Pinpoint the cell where the given text exists, returning its [x, y] midpoint coordinate. 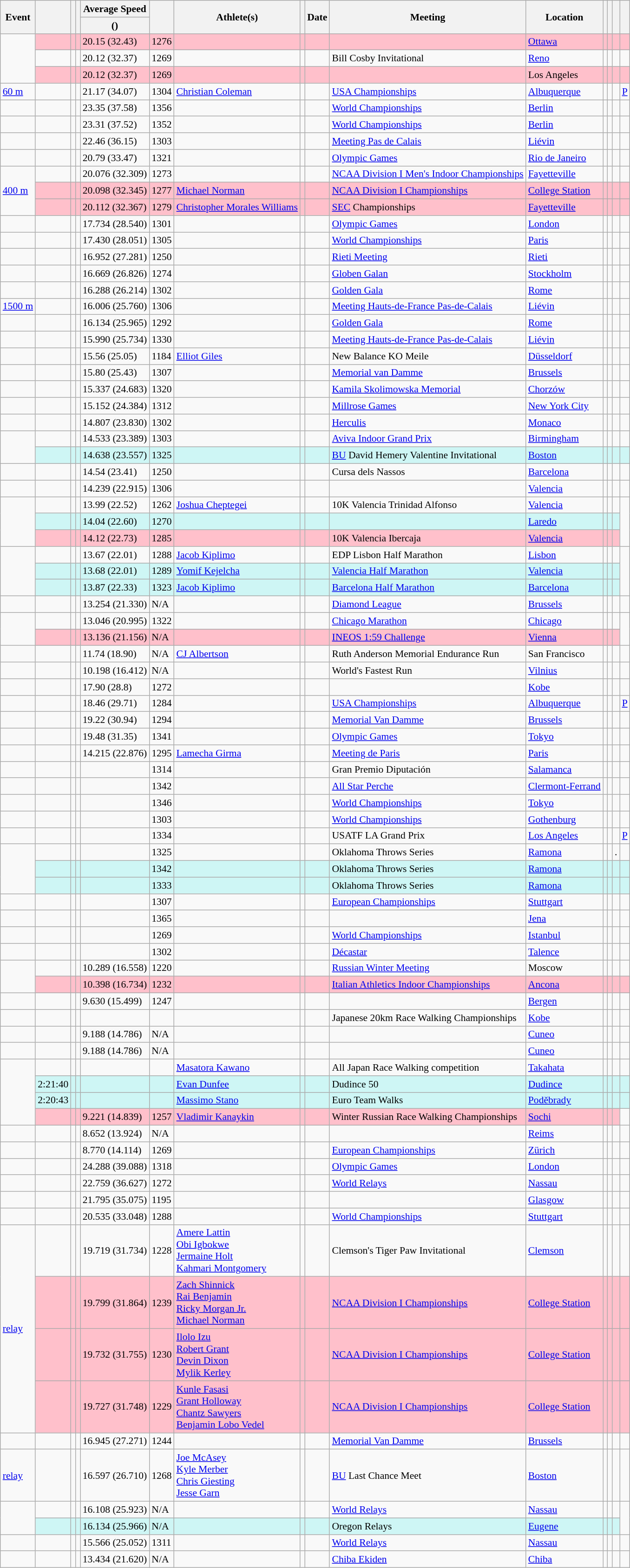
Lisbon [564, 555]
Michael Norman [237, 191]
Ruth Anderson Memorial Endurance Run [427, 654]
19.22 (30.94) [115, 720]
Bill Cosby Invitational [427, 59]
23.35 (37.58) [115, 108]
Christopher Morales Williams [237, 208]
Globen Galan [427, 273]
Jena [564, 919]
Moscow [564, 968]
Chiba Ekiden [427, 1560]
1330 [162, 340]
20.098 (32.345) [115, 191]
Amere LattinObi IgbokweJermaine HoltKahmari Montgomery [237, 1250]
10.398 (16.734) [115, 985]
1312 [162, 406]
Valencia Half Marathon [427, 571]
23.31 (37.52) [115, 125]
. [616, 852]
1292 [162, 323]
16.006 (25.760) [115, 306]
1285 [162, 538]
1294 [162, 720]
1232 [162, 985]
Salamanca [564, 770]
Christian Coleman [237, 91]
14.533 (23.389) [115, 439]
1229 [162, 1407]
Zürich [564, 1150]
13.046 (20.995) [115, 621]
60 m [18, 91]
Eugene [564, 1526]
Gran Premio Diputación [427, 770]
1228 [162, 1250]
11.74 (18.90) [115, 654]
16.134 (25.965) [115, 323]
1318 [162, 1167]
NCAA Division I Men's Indoor Championships [427, 174]
1239 [162, 1303]
16.108 (25.923) [115, 1510]
1257 [162, 1117]
13.434 (21.620) [115, 1560]
21.795 (35.075) [115, 1200]
9.630 (15.499) [115, 1002]
Chiba [564, 1560]
Rieti [564, 257]
New York City [564, 406]
8.652 (13.924) [115, 1134]
24.288 (39.088) [115, 1167]
Meeting [427, 17]
BU David Hemery Valentine Invitational [427, 455]
Gothenburg [564, 820]
Chorzów [564, 390]
1274 [162, 273]
10K Valencia Trinidad Alfonso [427, 505]
1289 [162, 571]
19.732 (31.755) [115, 1355]
Düsseldorf [564, 356]
Joshua Cheptegei [237, 505]
1320 [162, 390]
13.254 (21.330) [115, 605]
20.112 (32.367) [115, 208]
22.759 (36.627) [115, 1184]
1500 m [18, 306]
() [115, 26]
Décastar [427, 952]
Date [317, 17]
1365 [162, 919]
20.535 (33.048) [115, 1217]
Reno [564, 59]
16.945 (27.271) [115, 1441]
16.288 (26.214) [115, 290]
15.80 (25.43) [115, 373]
400 m [18, 190]
Masatora Kawano [237, 1067]
16.134 (25.966) [115, 1526]
Location [564, 17]
Poděbrady [564, 1100]
14.807 (23.830) [115, 423]
Monaco [564, 423]
Yomif Kejelcha [237, 571]
Athlete(s) [237, 17]
13.67 (22.01) [115, 555]
Memorial van Damme [427, 373]
Oregon Relays [427, 1526]
1356 [162, 108]
Massimo Stano [237, 1100]
19.48 (31.35) [115, 737]
21.17 (34.07) [115, 91]
1230 [162, 1355]
19.799 (31.864) [115, 1303]
CJ Albertson [237, 654]
13.68 (22.01) [115, 571]
New Balance KO Meile [427, 356]
Evan Dunfee [237, 1084]
14.54 (23.41) [115, 472]
Talence [564, 952]
Dudince 50 [427, 1084]
14.215 (22.876) [115, 753]
Diamond League [427, 605]
16.597 (26.710) [115, 1476]
1334 [162, 836]
Lamecha Girma [237, 753]
19.727 (31.748) [115, 1407]
Sochi [564, 1117]
World's Fastest Run [427, 670]
1244 [162, 1441]
INEOS 1:59 Challenge [427, 638]
Reims [564, 1134]
1184 [162, 356]
13.136 (21.156) [115, 638]
1262 [162, 505]
Glasgow [564, 1200]
1279 [162, 208]
Ilolo IzuRobert GrantDevin DixonMylik Kerley [237, 1355]
Laredo [564, 522]
10K Valencia Ibercaja [427, 538]
1195 [162, 1200]
15.566 (25.052) [115, 1543]
Clemson's Tiger Paw Invitational [427, 1250]
1220 [162, 968]
Istanbul [564, 935]
22.46 (36.15) [115, 141]
Ancona [564, 985]
1268 [162, 1476]
Japanese 20km Race Walking Championships [427, 1018]
Vladimir Kanaykin [237, 1117]
Winter Russian Race Walking Championships [427, 1117]
Kunle FasasiGrant HollowayChantz SawyersBenjamin Lobo Vedel [237, 1407]
1341 [162, 737]
Italian Athletics Indoor Championships [427, 985]
Meeting Pas de Calais [427, 141]
14.12 (22.73) [115, 538]
14.638 (23.557) [115, 455]
Ottawa [564, 42]
BU Last Chance Meet [427, 1476]
Rieti Meeting [427, 257]
9.221 (14.839) [115, 1117]
Bergen [564, 1002]
18.46 (29.71) [115, 703]
Chicago [564, 621]
16.952 (27.281) [115, 257]
1322 [162, 621]
1346 [162, 803]
19.719 (31.734) [115, 1250]
EDP Lisbon Half Marathon [427, 555]
Clemson [564, 1250]
Herculis [427, 423]
1314 [162, 770]
1321 [162, 158]
Joe McAseyKyle MerberChris GiestingJesse Garn [237, 1476]
Millrose Games [427, 406]
1284 [162, 703]
Birmingham [564, 439]
All Japan Race Walking competition [427, 1067]
15.56 (25.05) [115, 356]
2:21:40 [53, 1084]
SEC Championships [427, 208]
All Star Perche [427, 787]
Barcelona Half Marathon [427, 588]
1295 [162, 753]
Elliot Giles [237, 356]
10.289 (16.558) [115, 968]
1277 [162, 191]
Vilnius [564, 670]
Average Speed [115, 9]
13.87 (22.33) [115, 588]
1333 [162, 885]
Euro Team Walks [427, 1100]
1311 [162, 1543]
17.90 (28.8) [115, 687]
15.152 (24.384) [115, 406]
8.770 (14.114) [115, 1150]
1247 [162, 1002]
Kamila Skolimowska Memorial [427, 390]
Dudince [564, 1084]
Event [18, 17]
Cursa dels Nassos [427, 472]
Takahata [564, 1067]
1270 [162, 522]
Stockholm [564, 273]
20.15 (32.43) [115, 42]
10.198 (16.412) [115, 670]
1323 [162, 588]
1301 [162, 224]
1304 [162, 91]
Chicago Marathon [427, 621]
Russian Winter Meeting [427, 968]
Clermont-Ferrand [564, 787]
Vienna [564, 638]
Zach ShinnickRai BenjaminRicky Morgan Jr.Michael Norman [237, 1303]
Rio de Janeiro [564, 158]
1305 [162, 241]
Aviva Indoor Grand Prix [427, 439]
2:20:43 [53, 1100]
USATF LA Grand Prix [427, 836]
1276 [162, 42]
14.239 (22.915) [115, 488]
1352 [162, 125]
13.99 (22.52) [115, 505]
17.734 (28.540) [115, 224]
20.79 (33.47) [115, 158]
1273 [162, 174]
17.430 (28.051) [115, 241]
16.669 (26.826) [115, 273]
Meeting de Paris [427, 753]
San Francisco [564, 654]
15.990 (25.734) [115, 340]
14.04 (22.60) [115, 522]
20.076 (32.309) [115, 174]
15.337 (24.683) [115, 390]
